Detect which cell encompasses the target text, then output its [x, y] center coordinate. 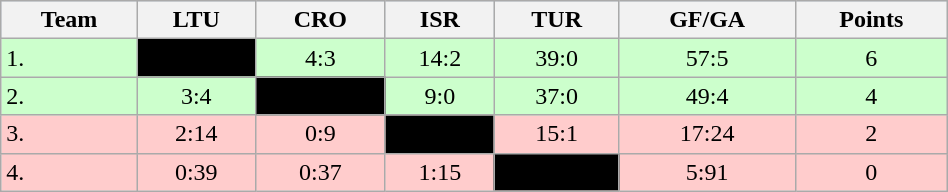
LTU [196, 20]
Team [70, 20]
37:0 [556, 96]
15:1 [556, 134]
CRO [320, 20]
4. [70, 172]
GF/GA [707, 20]
9:0 [440, 96]
4 [871, 96]
17:24 [707, 134]
39:0 [556, 58]
0:37 [320, 172]
0:9 [320, 134]
Points [871, 20]
TUR [556, 20]
3. [70, 134]
5:91 [707, 172]
1. [70, 58]
1:15 [440, 172]
6 [871, 58]
57:5 [707, 58]
0 [871, 172]
ISR [440, 20]
49:4 [707, 96]
14:2 [440, 58]
2 [871, 134]
4:3 [320, 58]
2. [70, 96]
0:39 [196, 172]
3:4 [196, 96]
2:14 [196, 134]
